Identify which cell holds the provided text, then report its [X, Y] central coordinate. 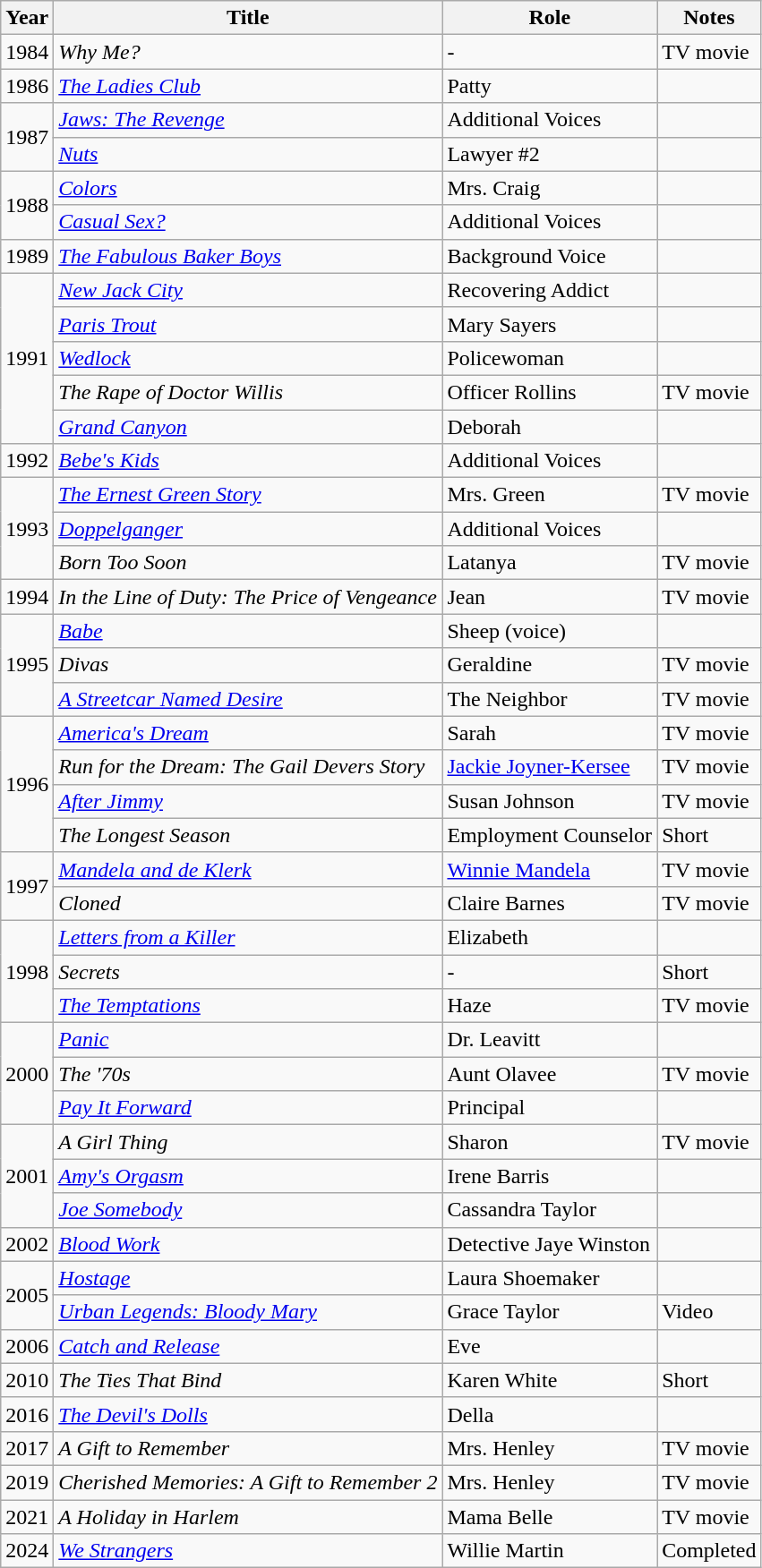
2000 [27, 1074]
2016 [27, 1414]
Sarah [550, 733]
Patty [550, 86]
Wedlock [248, 358]
The Neighbor [550, 699]
Notes [709, 18]
Paris Trout [248, 324]
1988 [27, 205]
1987 [27, 137]
1993 [27, 529]
Aunt Olavee [550, 1074]
Susan Johnson [550, 801]
Born Too Soon [248, 563]
Babe [248, 631]
Sharon [550, 1142]
Joe Somebody [248, 1210]
Della [550, 1414]
Policewoman [550, 358]
2006 [27, 1346]
Run for the Dream: The Gail Devers Story [248, 767]
1994 [27, 597]
Elizabeth [550, 937]
2019 [27, 1482]
1986 [27, 86]
Divas [248, 665]
Role [550, 18]
The Devil's Dolls [248, 1414]
2002 [27, 1244]
A Holiday in Harlem [248, 1517]
Recovering Addict [550, 290]
Catch and Release [248, 1346]
Video [709, 1312]
Winnie Mandela [550, 869]
New Jack City [248, 290]
1989 [27, 256]
The Ladies Club [248, 86]
The Rape of Doctor Willis [248, 392]
Jean [550, 597]
Pay It Forward [248, 1108]
The Fabulous Baker Boys [248, 256]
1992 [27, 461]
Latanya [550, 563]
The Ernest Green Story [248, 495]
Amy's Orgasm [248, 1176]
Eve [550, 1346]
A Streetcar Named Desire [248, 699]
Doppelganger [248, 529]
Deborah [550, 427]
Geraldine [550, 665]
Mary Sayers [550, 324]
Grace Taylor [550, 1312]
1991 [27, 358]
1995 [27, 665]
Jackie Joyner-Kersee [550, 767]
The Ties That Bind [248, 1380]
2010 [27, 1380]
Casual Sex? [248, 222]
Secrets [248, 971]
Grand Canyon [248, 427]
2001 [27, 1176]
Principal [550, 1108]
Completed [709, 1551]
The Temptations [248, 1006]
1997 [27, 886]
Dr. Leavitt [550, 1040]
Haze [550, 1006]
2005 [27, 1295]
Irene Barris [550, 1176]
2017 [27, 1448]
2021 [27, 1517]
Jaws: The Revenge [248, 120]
A Gift to Remember [248, 1448]
Cherished Memories: A Gift to Remember 2 [248, 1482]
In the Line of Duty: The Price of Vengeance [248, 597]
Mrs. Green [550, 495]
Officer Rollins [550, 392]
A Girl Thing [248, 1142]
1984 [27, 52]
Year [27, 18]
Nuts [248, 154]
Background Voice [550, 256]
Cloned [248, 903]
The '70s [248, 1074]
Bebe's Kids [248, 461]
We Strangers [248, 1551]
Blood Work [248, 1244]
Claire Barnes [550, 903]
Mama Belle [550, 1517]
Letters from a Killer [248, 937]
America's Dream [248, 733]
1996 [27, 784]
Willie Martin [550, 1551]
Cassandra Taylor [550, 1210]
Employment Counselor [550, 835]
Karen White [550, 1380]
The Longest Season [248, 835]
Urban Legends: Bloody Mary [248, 1312]
After Jimmy [248, 801]
Why Me? [248, 52]
Lawyer #2 [550, 154]
Mandela and de Klerk [248, 869]
Panic [248, 1040]
2024 [27, 1551]
Mrs. Craig [550, 188]
Hostage [248, 1278]
Colors [248, 188]
Sheep (voice) [550, 631]
Laura Shoemaker [550, 1278]
1998 [27, 971]
Detective Jaye Winston [550, 1244]
Title [248, 18]
